Return the (x, y) coordinate for the center point of the cell that contains the specified text.  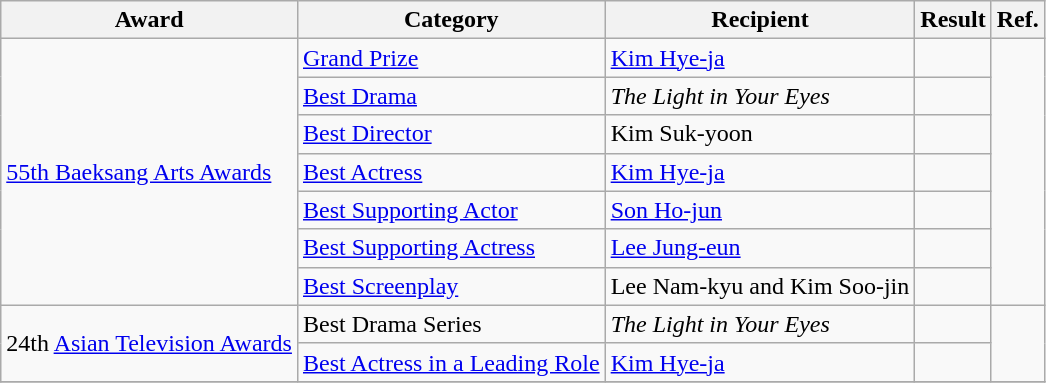
Category (451, 20)
Recipient (760, 20)
Award (150, 20)
Kim Suk-yoon (760, 134)
Lee Nam-kyu and Kim Soo-jin (760, 286)
Grand Prize (451, 58)
Best Screenplay (451, 286)
55th Baeksang Arts Awards (150, 172)
Son Ho-jun (760, 210)
Best Actress in a Leading Role (451, 362)
Best Director (451, 134)
Best Supporting Actor (451, 210)
Best Drama Series (451, 324)
Lee Jung-eun (760, 248)
Ref. (1018, 20)
Best Drama (451, 96)
24th Asian Television Awards (150, 343)
Best Actress (451, 172)
Result (953, 20)
Best Supporting Actress (451, 248)
